Scan for the cell matching the given text and deliver its [x, y] coordinate at center. 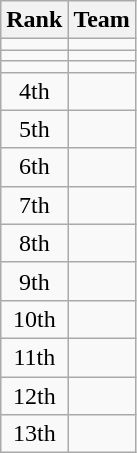
Rank [34, 20]
13th [34, 434]
11th [34, 357]
12th [34, 395]
10th [34, 319]
7th [34, 205]
Team [102, 20]
8th [34, 243]
9th [34, 281]
6th [34, 167]
4th [34, 91]
5th [34, 129]
